Search for the cell housing the specified text and yield its [X, Y] center coordinate. 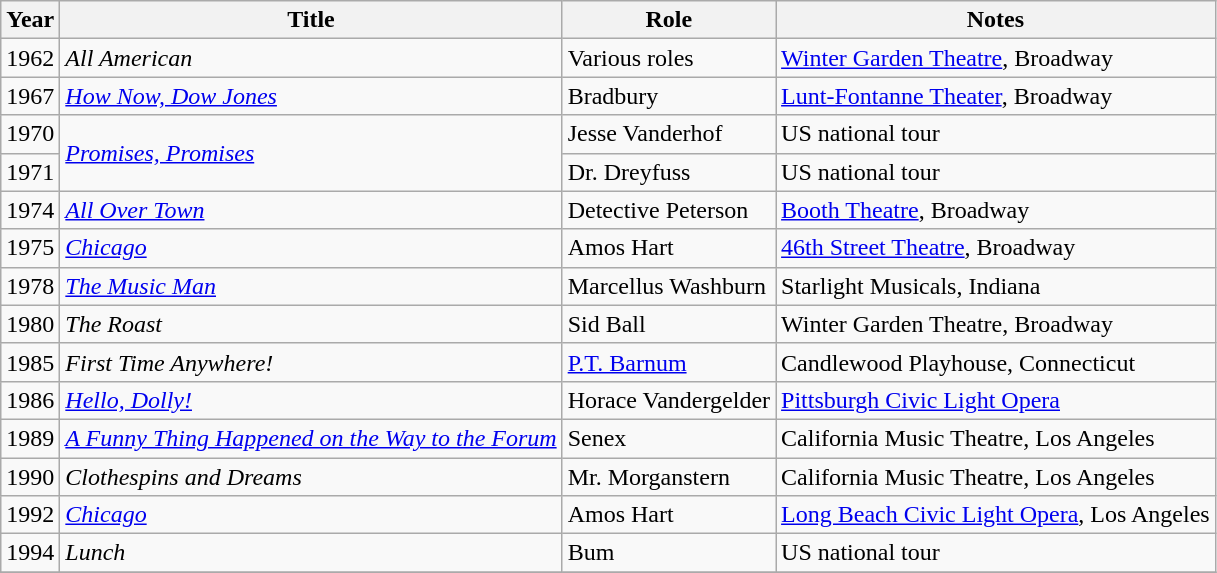
Senex [668, 438]
Notes [996, 20]
Title [311, 20]
1990 [30, 477]
P.T. Barnum [668, 362]
The Roast [311, 324]
Clothespins and Dreams [311, 477]
Marcellus Washburn [668, 286]
1975 [30, 248]
1986 [30, 400]
Horace Vandergelder [668, 400]
1971 [30, 172]
Long Beach Civic Light Opera, Los Angeles [996, 515]
Starlight Musicals, Indiana [996, 286]
Promises, Promises [311, 153]
First Time Anywhere! [311, 362]
The Music Man [311, 286]
1989 [30, 438]
1992 [30, 515]
Year [30, 20]
Bradbury [668, 96]
Role [668, 20]
Various roles [668, 58]
1994 [30, 553]
A Funny Thing Happened on the Way to the Forum [311, 438]
1978 [30, 286]
Jesse Vanderhof [668, 134]
Lunch [311, 553]
Bum [668, 553]
Dr. Dreyfuss [668, 172]
Pittsburgh Civic Light Opera [996, 400]
Booth Theatre, Broadway [996, 210]
How Now, Dow Jones [311, 96]
1985 [30, 362]
46th Street Theatre, Broadway [996, 248]
1980 [30, 324]
Hello, Dolly! [311, 400]
Candlewood Playhouse, Connecticut [996, 362]
1970 [30, 134]
Detective Peterson [668, 210]
All American [311, 58]
All Over Town [311, 210]
1962 [30, 58]
Sid Ball [668, 324]
Lunt-Fontanne Theater, Broadway [996, 96]
1967 [30, 96]
1974 [30, 210]
Mr. Morganstern [668, 477]
